Extract the (x, y) coordinate from the center of the cell holding the provided text.  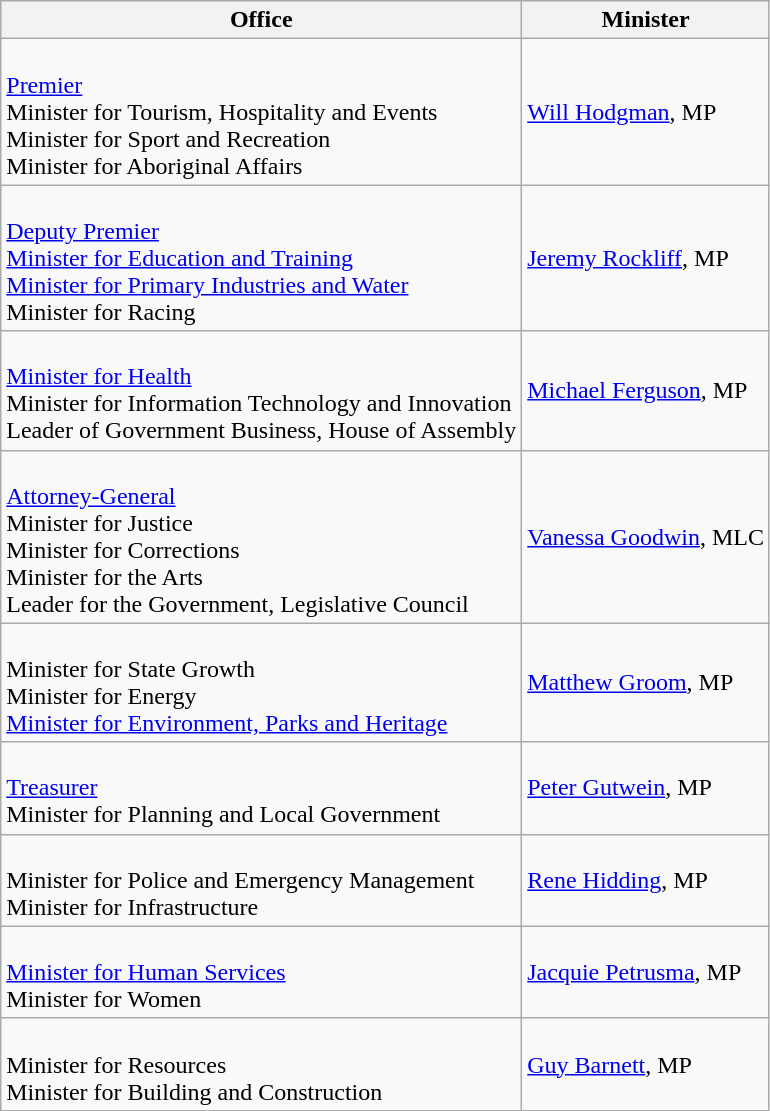
Will Hodgman, MP (646, 112)
Minister for Human Services Minister for Women (262, 972)
Deputy Premier Minister for Education and Training Minister for Primary Industries and Water Minister for Racing (262, 258)
Michael Ferguson, MP (646, 390)
Minister (646, 20)
Treasurer Minister for Planning and Local Government (262, 788)
Rene Hidding, MP (646, 880)
Attorney-General Minister for Justice Minister for Corrections Minister for the Arts Leader for the Government, Legislative Council (262, 536)
Jeremy Rockliff, MP (646, 258)
Minister for Resources Minister for Building and Construction (262, 1064)
Minister for Police and Emergency Management Minister for Infrastructure (262, 880)
Matthew Groom, MP (646, 682)
Minister for State Growth Minister for Energy Minister for Environment, Parks and Heritage (262, 682)
Peter Gutwein, MP (646, 788)
Premier Minister for Tourism, Hospitality and Events Minister for Sport and Recreation Minister for Aboriginal Affairs (262, 112)
Jacquie Petrusma, MP (646, 972)
Guy Barnett, MP (646, 1064)
Office (262, 20)
Vanessa Goodwin, MLC (646, 536)
Minister for Health Minister for Information Technology and Innovation Leader of Government Business, House of Assembly (262, 390)
